Return the [X, Y] coordinate for the center point of the cell that contains the specified text.  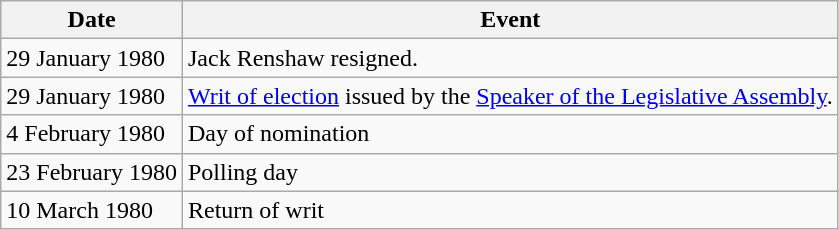
Jack Renshaw resigned. [510, 58]
Writ of election issued by the Speaker of the Legislative Assembly. [510, 96]
23 February 1980 [92, 172]
Polling day [510, 172]
10 March 1980 [92, 210]
Day of nomination [510, 134]
Return of writ [510, 210]
4 February 1980 [92, 134]
Date [92, 20]
Event [510, 20]
